Locate the cell with the specified text and output its [X, Y] center coordinate. 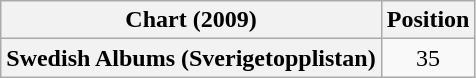
35 [428, 58]
Position [428, 20]
Chart (2009) [191, 20]
Swedish Albums (Sverigetopplistan) [191, 58]
